Extract the [x, y] coordinate from the center of the cell holding the provided text.  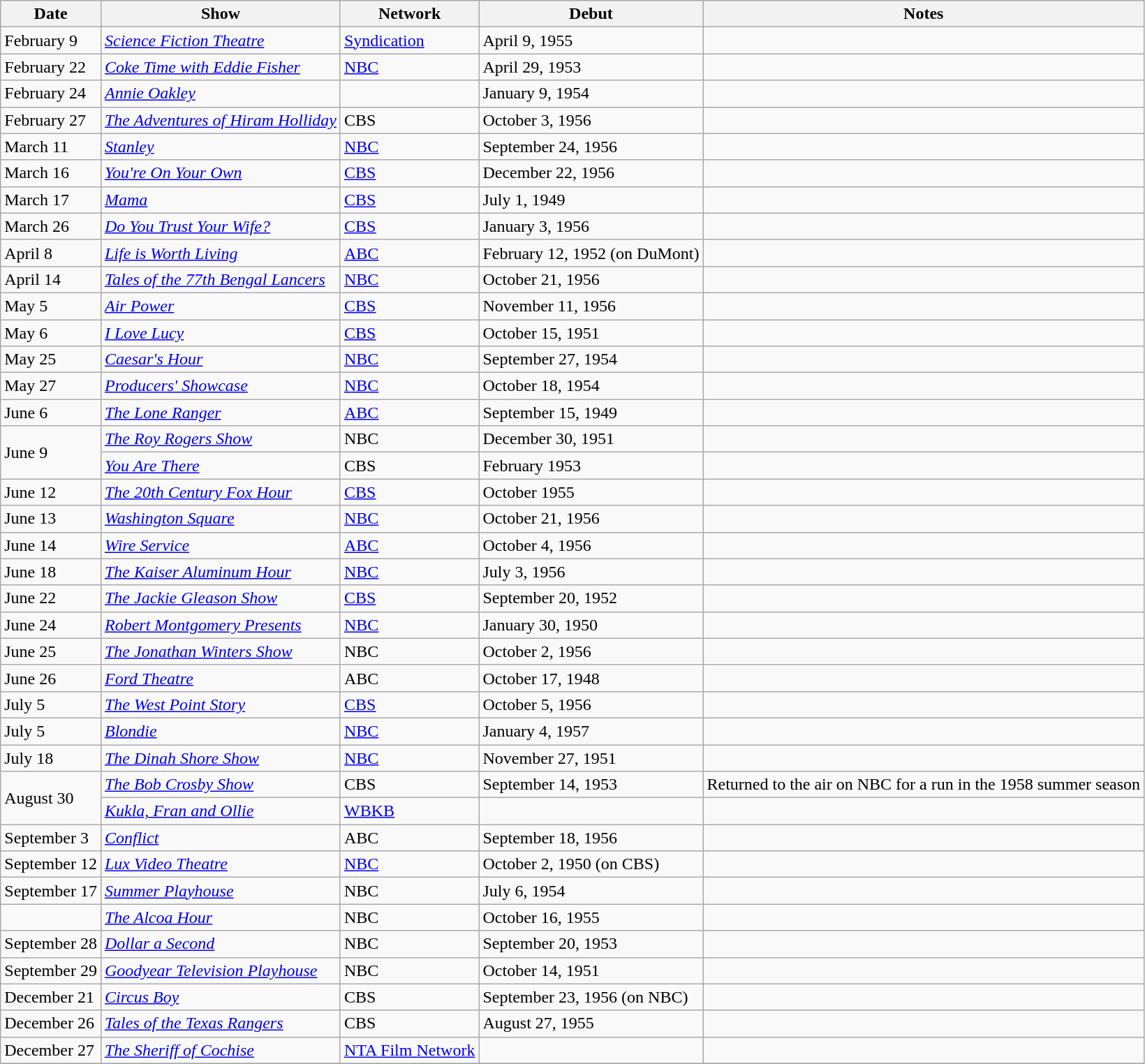
September 24, 1956 [591, 147]
June 6 [51, 413]
The Adventures of Hiram Holliday [221, 120]
Robert Montgomery Presents [221, 625]
March 11 [51, 147]
September 18, 1956 [591, 838]
The Alcoa Hour [221, 917]
September 14, 1953 [591, 785]
I Love Lucy [221, 333]
July 1, 1949 [591, 200]
The Jackie Gleason Show [221, 598]
December 30, 1951 [591, 439]
October 15, 1951 [591, 333]
Circus Boy [221, 997]
March 26 [51, 226]
June 13 [51, 519]
Ford Theatre [221, 678]
July 6, 1954 [591, 891]
September 28 [51, 944]
Air Power [221, 306]
February 24 [51, 94]
December 26 [51, 1024]
September 20, 1952 [591, 598]
July 18 [51, 758]
Caesar's Hour [221, 360]
Kukla, Fran and Ollie [221, 811]
Syndication [409, 40]
October 3, 1956 [591, 120]
June 22 [51, 598]
September 23, 1956 (on NBC) [591, 997]
Lux Video Theatre [221, 864]
February 27 [51, 120]
Life is Worth Living [221, 253]
Stanley [221, 147]
March 16 [51, 173]
Network [409, 14]
October 16, 1955 [591, 917]
Conflict [221, 838]
January 9, 1954 [591, 94]
October 18, 1954 [591, 386]
The 20th Century Fox Hour [221, 492]
Do You Trust Your Wife? [221, 226]
October 4, 1956 [591, 545]
Tales of the Texas Rangers [221, 1024]
Mama [221, 200]
February 22 [51, 67]
The Bob Crosby Show [221, 785]
Notes [924, 14]
Summer Playhouse [221, 891]
June 25 [51, 651]
Annie Oakley [221, 94]
April 8 [51, 253]
September 12 [51, 864]
The Dinah Shore Show [221, 758]
WBKB [409, 811]
NTA Film Network [409, 1050]
October 14, 1951 [591, 970]
Washington Square [221, 519]
May 6 [51, 333]
June 9 [51, 452]
May 25 [51, 360]
October 17, 1948 [591, 678]
August 27, 1955 [591, 1024]
September 20, 1953 [591, 944]
December 22, 1956 [591, 173]
Returned to the air on NBC for a run in the 1958 summer season [924, 785]
Show [221, 14]
June 14 [51, 545]
Producers' Showcase [221, 386]
May 27 [51, 386]
October 5, 1956 [591, 704]
April 29, 1953 [591, 67]
February 1953 [591, 466]
April 9, 1955 [591, 40]
August 30 [51, 798]
Coke Time with Eddie Fisher [221, 67]
March 17 [51, 200]
February 9 [51, 40]
Tales of the 77th Bengal Lancers [221, 279]
July 3, 1956 [591, 572]
October 2, 1950 (on CBS) [591, 864]
April 14 [51, 279]
Blondie [221, 731]
The Jonathan Winters Show [221, 651]
Goodyear Television Playhouse [221, 970]
September 29 [51, 970]
The Sheriff of Cochise [221, 1050]
October 1955 [591, 492]
September 15, 1949 [591, 413]
December 27 [51, 1050]
January 4, 1957 [591, 731]
December 21 [51, 997]
You're On Your Own [221, 173]
June 24 [51, 625]
The West Point Story [221, 704]
The Kaiser Aluminum Hour [221, 572]
Dollar a Second [221, 944]
September 17 [51, 891]
Wire Service [221, 545]
September 27, 1954 [591, 360]
January 3, 1956 [591, 226]
February 12, 1952 (on DuMont) [591, 253]
October 2, 1956 [591, 651]
The Lone Ranger [221, 413]
Science Fiction Theatre [221, 40]
June 18 [51, 572]
September 3 [51, 838]
Date [51, 14]
November 11, 1956 [591, 306]
January 30, 1950 [591, 625]
You Are There [221, 466]
May 5 [51, 306]
June 26 [51, 678]
Debut [591, 14]
The Roy Rogers Show [221, 439]
June 12 [51, 492]
November 27, 1951 [591, 758]
